Return the [x, y] coordinate for the center point of the cell that contains the specified text.  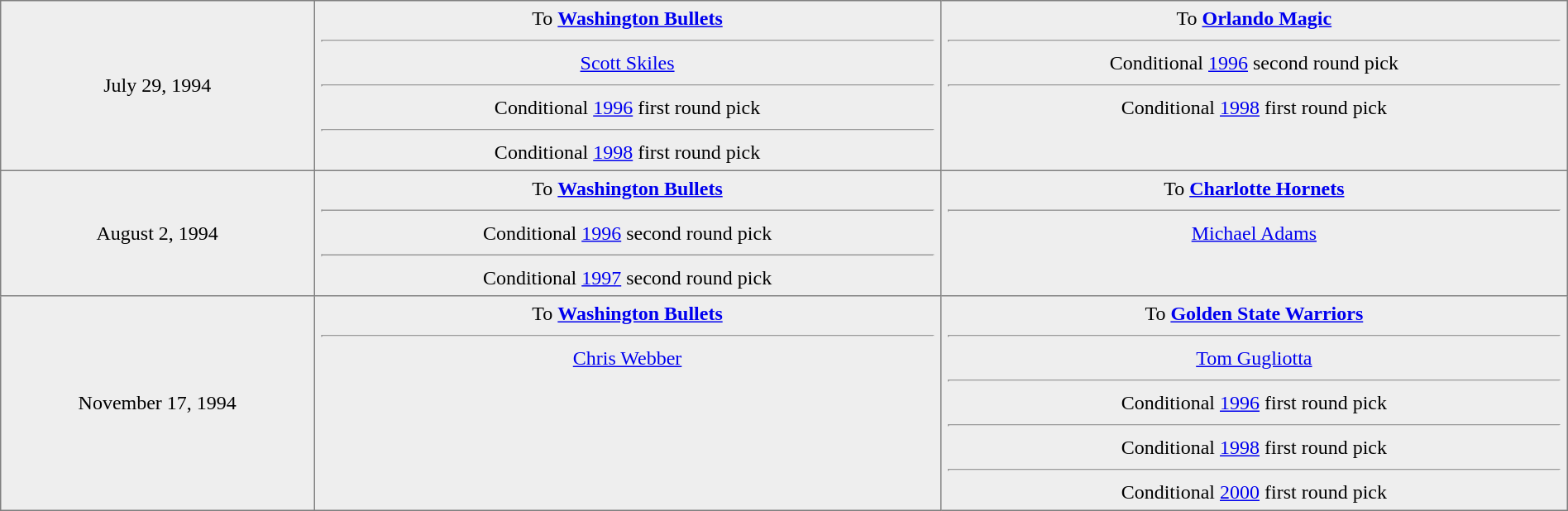
To Golden State WarriorsTom GugliottaConditional 1996 first round pickConditional 1998 first round pickConditional 2000 first round pick [1254, 404]
To Washington BulletsScott SkilesConditional 1996 first round pickConditional 1998 first round pick [628, 86]
To Washington BulletsChris Webber [628, 404]
November 17, 1994 [157, 404]
To Orlando MagicConditional 1996 second round pickConditional 1998 first round pick [1254, 86]
August 2, 1994 [157, 233]
To Charlotte HornetsMichael Adams [1254, 233]
July 29, 1994 [157, 86]
To Washington BulletsConditional 1996 second round pickConditional 1997 second round pick [628, 233]
